Find where the given text appears and provide that cell's center as [X, Y] coordinate. 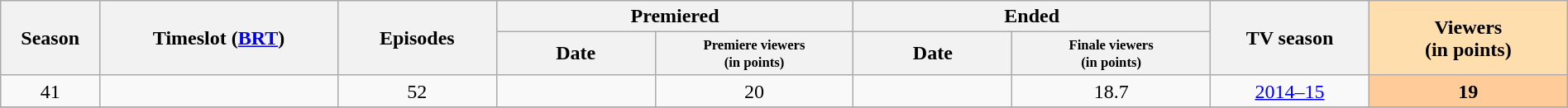
Season [50, 38]
Premiered [675, 16]
41 [50, 91]
Premiere viewers(in points) [754, 54]
Episodes [417, 38]
TV season [1290, 38]
2014–15 [1290, 91]
18.7 [1111, 91]
Viewers(in points) [1468, 38]
Timeslot (BRT) [219, 38]
Ended [1032, 16]
52 [417, 91]
Finale viewers(in points) [1111, 54]
19 [1468, 91]
20 [754, 91]
